Return (X, Y) of the center of cell containing provided text 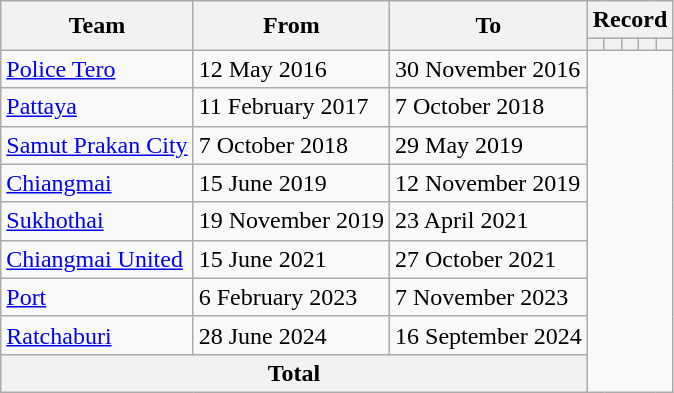
30 November 2016 (489, 69)
12 November 2019 (489, 183)
Total (294, 373)
To (489, 26)
23 April 2021 (489, 221)
12 May 2016 (291, 69)
From (291, 26)
15 June 2021 (291, 259)
28 June 2024 (291, 335)
27 October 2021 (489, 259)
7 November 2023 (489, 297)
Ratchaburi (97, 335)
Team (97, 26)
Chiangmai United (97, 259)
6 February 2023 (291, 297)
Record (630, 20)
Pattaya (97, 107)
Chiangmai (97, 183)
Police Tero (97, 69)
Samut Prakan City (97, 145)
19 November 2019 (291, 221)
Sukhothai (97, 221)
15 June 2019 (291, 183)
Port (97, 297)
29 May 2019 (489, 145)
16 September 2024 (489, 335)
11 February 2017 (291, 107)
